Pinpoint the cell where the given text exists, returning its [X, Y] midpoint coordinate. 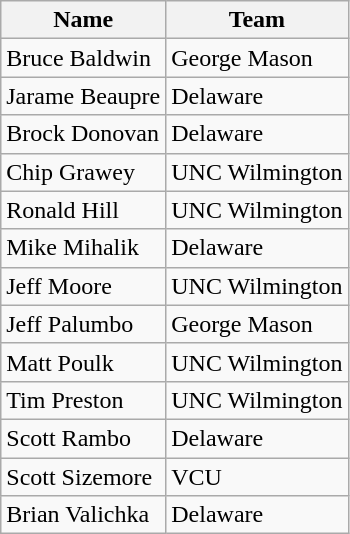
Jarame Beaupre [84, 96]
Chip Grawey [84, 172]
Tim Preston [84, 400]
Bruce Baldwin [84, 58]
Team [257, 20]
Jeff Palumbo [84, 324]
Jeff Moore [84, 286]
Mike Mihalik [84, 248]
Brock Donovan [84, 134]
Ronald Hill [84, 210]
VCU [257, 477]
Brian Valichka [84, 515]
Scott Rambo [84, 438]
Matt Poulk [84, 362]
Scott Sizemore [84, 477]
Name [84, 20]
